From the cell containing the given text, extract its center point as [x, y] coordinate. 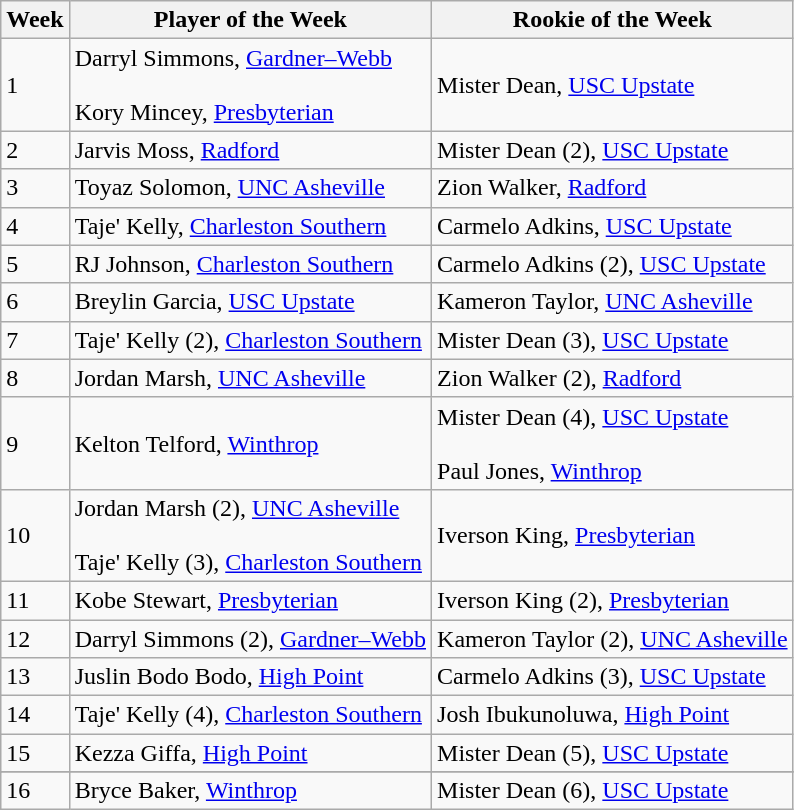
Josh Ibukunoluwa, High Point [613, 715]
10 [35, 535]
4 [35, 226]
2 [35, 150]
Carmelo Adkins (2), USC Upstate [613, 264]
RJ Johnson, Charleston Southern [250, 264]
Kobe Stewart, Presbyterian [250, 600]
Mister Dean (5), USC Upstate [613, 753]
Breylin Garcia, USC Upstate [250, 302]
5 [35, 264]
Darryl Simmons (2), Gardner–Webb [250, 639]
Taje' Kelly (2), Charleston Southern [250, 340]
Iverson King, Presbyterian [613, 535]
Jordan Marsh, UNC Asheville [250, 378]
Taje' Kelly (4), Charleston Southern [250, 715]
Week [35, 20]
Toyaz Solomon, UNC Asheville [250, 188]
Taje' Kelly, Charleston Southern [250, 226]
Iverson King (2), Presbyterian [613, 600]
Mister Dean (3), USC Upstate [613, 340]
Jarvis Moss, Radford [250, 150]
Kameron Taylor, UNC Asheville [613, 302]
Mister Dean (4), USC UpstatePaul Jones, Winthrop [613, 443]
14 [35, 715]
Player of the Week [250, 20]
12 [35, 639]
Kezza Giffa, High Point [250, 753]
Bryce Baker, Winthrop [250, 791]
11 [35, 600]
Mister Dean (2), USC Upstate [613, 150]
1 [35, 85]
Rookie of the Week [613, 20]
Zion Walker, Radford [613, 188]
Juslin Bodo Bodo, High Point [250, 677]
Darryl Simmons, Gardner–WebbKory Mincey, Presbyterian [250, 85]
3 [35, 188]
8 [35, 378]
16 [35, 791]
Jordan Marsh (2), UNC AshevilleTaje' Kelly (3), Charleston Southern [250, 535]
13 [35, 677]
Mister Dean, USC Upstate [613, 85]
Carmelo Adkins (3), USC Upstate [613, 677]
9 [35, 443]
Kelton Telford, Winthrop [250, 443]
Carmelo Adkins, USC Upstate [613, 226]
Mister Dean (6), USC Upstate [613, 791]
Kameron Taylor (2), UNC Asheville [613, 639]
7 [35, 340]
Zion Walker (2), Radford [613, 378]
15 [35, 753]
6 [35, 302]
